Scan for the cell matching the given text and deliver its (x, y) coordinate at center. 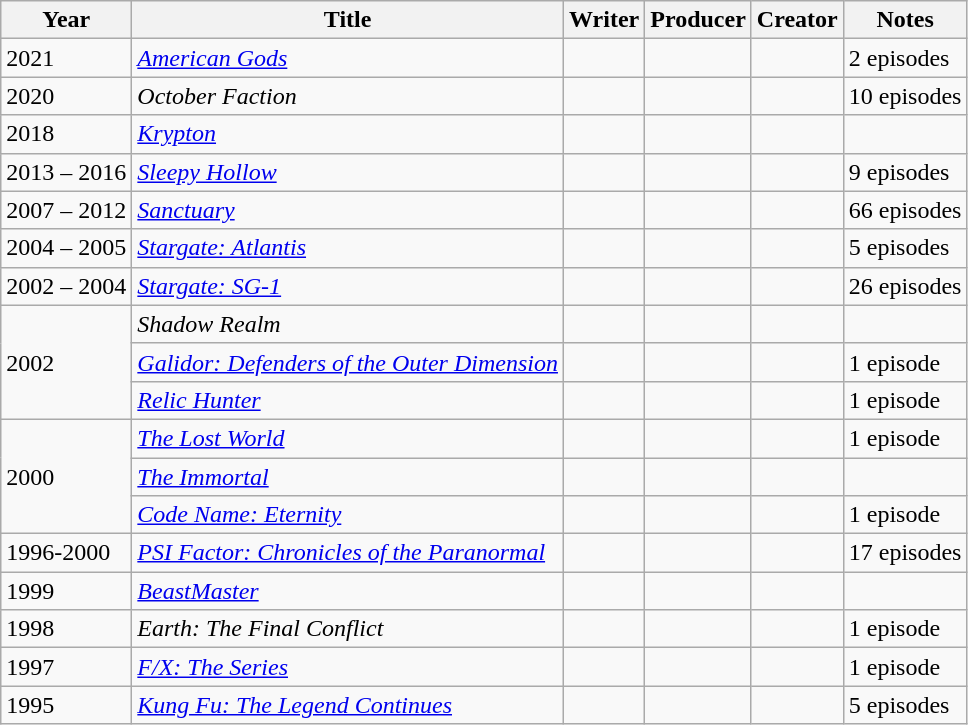
1996-2000 (66, 553)
2002 – 2004 (66, 286)
2021 (66, 58)
1999 (66, 591)
The Lost World (348, 438)
Writer (604, 20)
Year (66, 20)
Shadow Realm (348, 324)
Krypton (348, 134)
10 episodes (905, 96)
Creator (797, 20)
Stargate: Atlantis (348, 248)
American Gods (348, 58)
2018 (66, 134)
Stargate: SG-1 (348, 286)
Galidor: Defenders of the Outer Dimension (348, 362)
The Immortal (348, 477)
2000 (66, 476)
2020 (66, 96)
17 episodes (905, 553)
Sleepy Hollow (348, 172)
Kung Fu: The Legend Continues (348, 705)
1998 (66, 629)
9 episodes (905, 172)
66 episodes (905, 210)
2007 – 2012 (66, 210)
1997 (66, 667)
2 episodes (905, 58)
Relic Hunter (348, 400)
BeastMaster (348, 591)
Producer (698, 20)
Code Name: Eternity (348, 515)
PSI Factor: Chronicles of the Paranormal (348, 553)
Notes (905, 20)
1995 (66, 705)
2002 (66, 362)
26 episodes (905, 286)
F/X: The Series (348, 667)
Earth: The Final Conflict (348, 629)
2004 – 2005 (66, 248)
October Faction (348, 96)
Sanctuary (348, 210)
Title (348, 20)
2013 – 2016 (66, 172)
